Return the [X, Y] coordinate for the center point of the cell that contains the specified text.  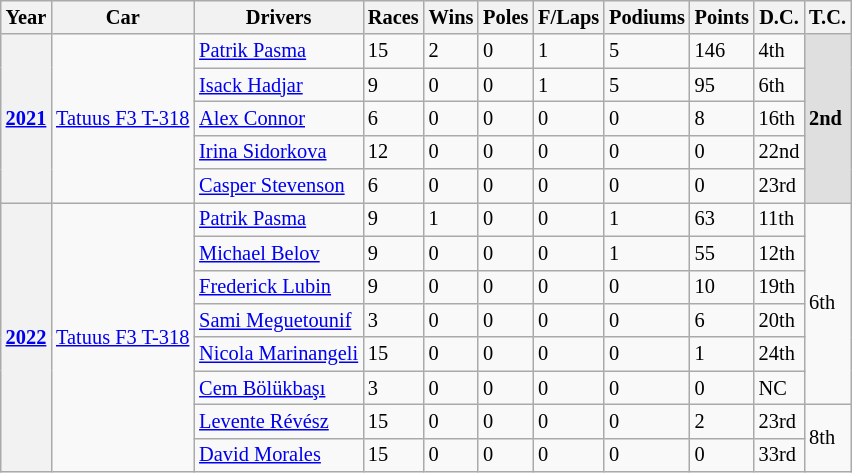
33rd [779, 455]
Wins [452, 17]
63 [722, 219]
Cem Bölükbaşı [278, 388]
16th [779, 118]
Irina Sidorkova [278, 152]
Poles [506, 17]
Michael Belov [278, 253]
Nicola Marinangeli [278, 354]
55 [722, 253]
2nd [828, 118]
Casper Stevenson [278, 186]
22nd [779, 152]
8 [722, 118]
8th [828, 438]
2021 [26, 118]
Year [26, 17]
10 [722, 287]
Frederick Lubin [278, 287]
Points [722, 17]
Podiums [647, 17]
2022 [26, 336]
Car [122, 17]
F/Laps [568, 17]
11th [779, 219]
D.C. [779, 17]
David Morales [278, 455]
20th [779, 320]
Isack Hadjar [278, 85]
T.C. [828, 17]
146 [722, 51]
Races [394, 17]
24th [779, 354]
Alex Connor [278, 118]
12th [779, 253]
Levente Révész [278, 421]
12 [394, 152]
Drivers [278, 17]
19th [779, 287]
Sami Meguetounif [278, 320]
NC [779, 388]
4th [779, 51]
95 [722, 85]
